For the text-containing cell, return its midpoint in (x, y) coordinate format. 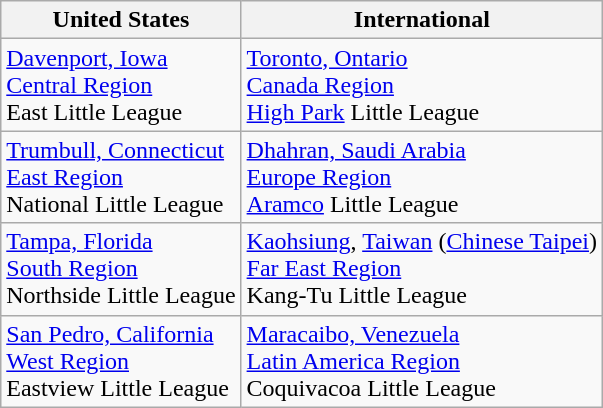
Trumbull, ConnecticutEast RegionNational Little League (121, 177)
Tampa, FloridaSouth RegionNorthside Little League (121, 269)
Maracaibo, VenezuelaLatin America RegionCoquivacoa Little League (422, 361)
Davenport, IowaCentral RegionEast Little League (121, 85)
Dhahran, Saudi ArabiaEurope RegionAramco Little League (422, 177)
San Pedro, CaliforniaWest RegionEastview Little League (121, 361)
Kaohsiung, Taiwan (Chinese Taipei)Far East RegionKang-Tu Little League (422, 269)
United States (121, 20)
International (422, 20)
Toronto, Ontario Canada RegionHigh Park Little League (422, 85)
